Locate the cell with the specified text and output its [X, Y] center coordinate. 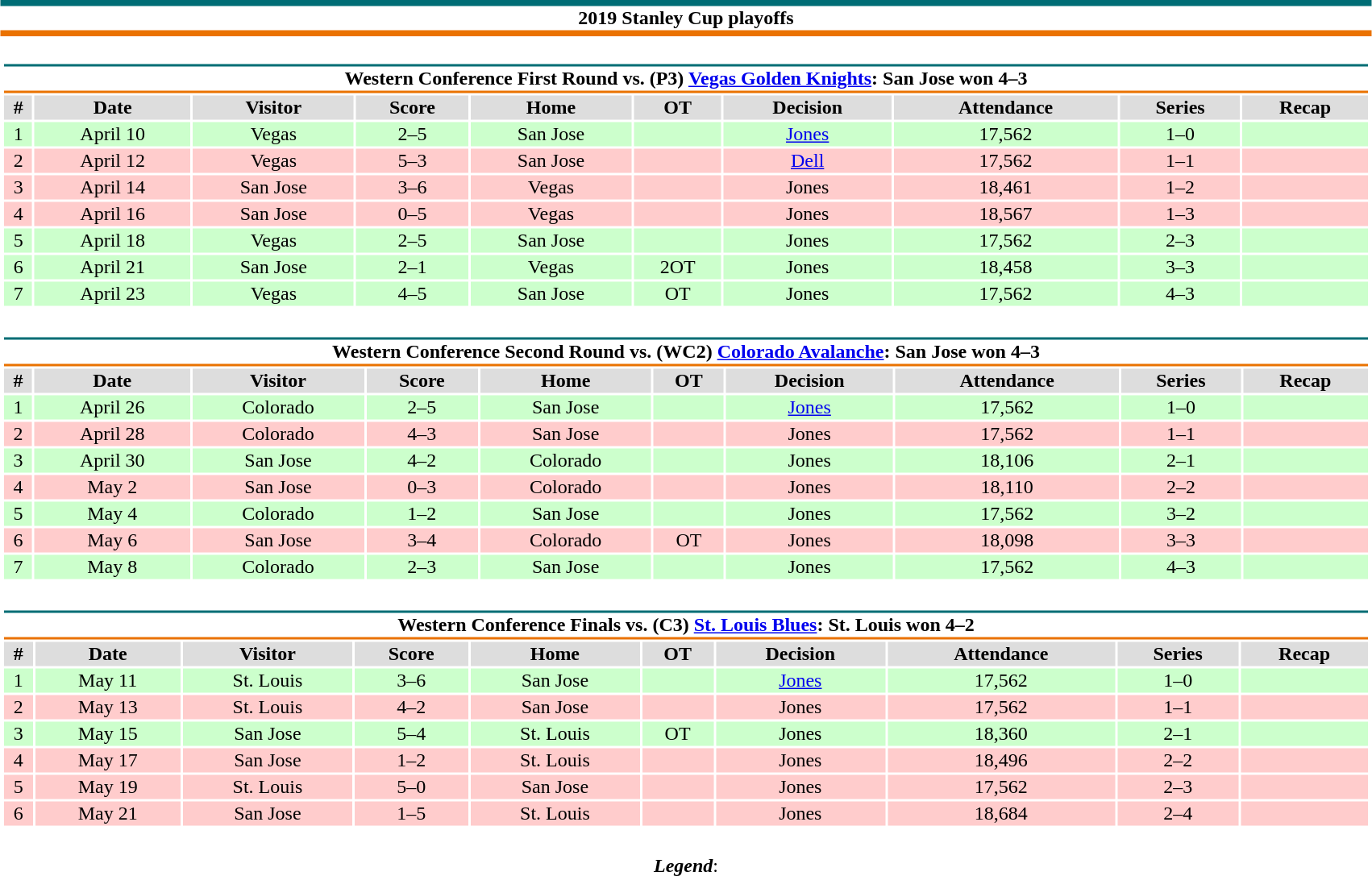
18,684 [1001, 813]
April 10 [113, 135]
Western Conference Finals vs. (C3) St. Louis Blues: St. Louis won 4–2 [685, 625]
18,567 [1005, 214]
4–5 [412, 294]
Western Conference Second Round vs. (WC2) Colorado Avalanche: San Jose won 4–3 [685, 351]
18,106 [1008, 460]
1–3 [1180, 214]
April 14 [113, 188]
18,458 [1005, 267]
18,496 [1001, 760]
2019 Stanley Cup playoffs [686, 18]
18,110 [1008, 488]
May 6 [113, 541]
May 13 [107, 707]
May 4 [113, 513]
Dell [808, 160]
May 21 [107, 813]
5–3 [412, 160]
April 23 [113, 294]
3–4 [422, 541]
May 11 [107, 681]
May 19 [107, 787]
1–5 [411, 813]
May 2 [113, 488]
April 28 [113, 434]
April 18 [113, 241]
April 12 [113, 160]
May 17 [107, 760]
18,360 [1001, 734]
April 26 [113, 407]
5–4 [411, 734]
Western Conference First Round vs. (P3) Vegas Golden Knights: San Jose won 4–3 [685, 79]
April 30 [113, 460]
May 8 [113, 567]
May 15 [107, 734]
April 16 [113, 214]
3–2 [1181, 513]
18,098 [1008, 541]
0–5 [412, 214]
2OT [677, 267]
2–4 [1179, 813]
April 21 [113, 267]
5–0 [411, 787]
18,461 [1005, 188]
0–3 [422, 488]
